Extract the (X, Y) coordinate from the center of the cell holding the provided text.  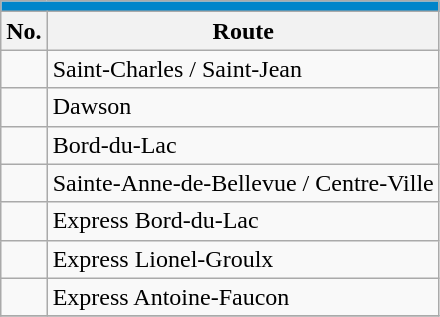
Bord-du-Lac (243, 145)
Express Antoine-Faucon (243, 297)
Route (243, 31)
Dawson (243, 107)
Saint-Charles / Saint-Jean (243, 69)
No. (24, 31)
Express Bord-du-Lac (243, 221)
Express Lionel-Groulx (243, 259)
Sainte-Anne-de-Bellevue / Centre-Ville (243, 183)
